Detect which cell encompasses the target text, then output its [x, y] center coordinate. 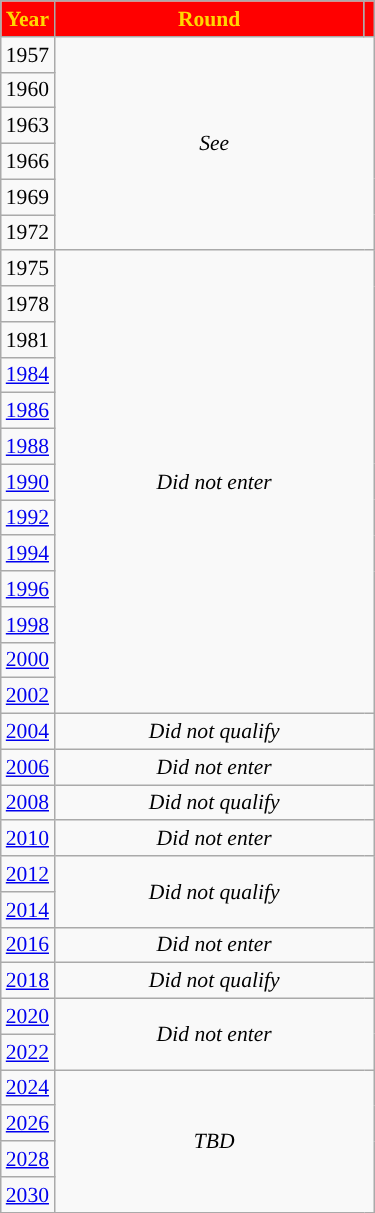
See [214, 144]
2020 [28, 1017]
2014 [28, 910]
TBD [214, 1141]
1988 [28, 447]
1957 [28, 55]
2024 [28, 1088]
1966 [28, 162]
1969 [28, 197]
1972 [28, 233]
2022 [28, 1052]
1992 [28, 518]
1986 [28, 411]
2016 [28, 945]
2004 [28, 732]
2012 [28, 874]
2018 [28, 981]
2000 [28, 660]
1960 [28, 90]
1963 [28, 126]
2008 [28, 803]
1975 [28, 269]
2002 [28, 696]
1984 [28, 375]
Year [28, 19]
2030 [28, 1195]
1996 [28, 589]
2010 [28, 839]
2006 [28, 767]
1978 [28, 304]
2028 [28, 1159]
1981 [28, 340]
1990 [28, 482]
Round [209, 19]
1994 [28, 554]
2026 [28, 1124]
1998 [28, 625]
